Capture the cell that displays the provided text and extract its [x, y] central coordinate. 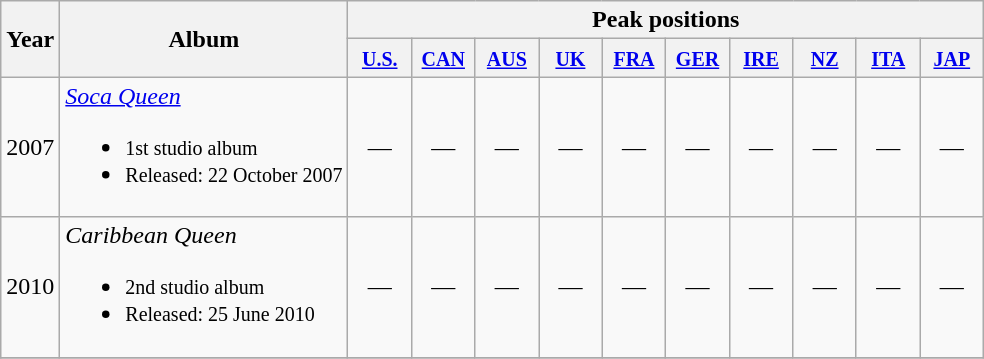
IRE [761, 58]
NZ [825, 58]
U.S. [380, 58]
2007 [30, 147]
ITA [888, 58]
UK [571, 58]
CAN [444, 58]
Soca Queen1st studio albumReleased: 22 October 2007 [204, 147]
Album [204, 39]
Peak positions [666, 20]
JAP [952, 58]
FRA [634, 58]
AUS [507, 58]
Caribbean Queen2nd studio albumReleased: 25 June 2010 [204, 287]
Year [30, 39]
2010 [30, 287]
GER [698, 58]
